Locate the cell with the specified text and output its (x, y) center coordinate. 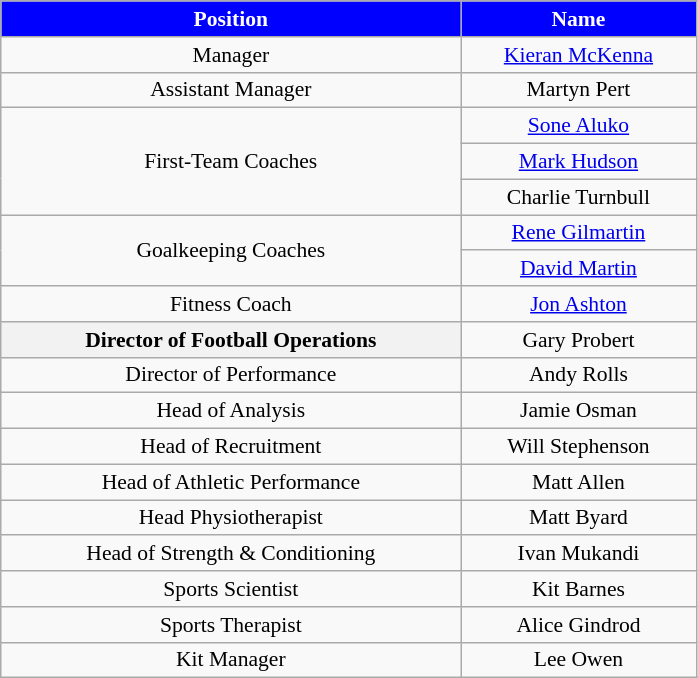
Rene Gilmartin (578, 233)
Sports Scientist (231, 589)
Director of Performance (231, 375)
Martyn Pert (578, 90)
Andy Rolls (578, 375)
Position (231, 19)
Alice Gindrod (578, 625)
Name (578, 19)
Fitness Coach (231, 304)
Charlie Turnbull (578, 197)
Kit Barnes (578, 589)
Manager (231, 55)
Will Stephenson (578, 447)
Ivan Mukandi (578, 554)
Assistant Manager (231, 90)
Head of Strength & Conditioning (231, 554)
Sone Aluko (578, 126)
Head of Recruitment (231, 447)
David Martin (578, 269)
Mark Hudson (578, 162)
Head of Analysis (231, 411)
First-Team Coaches (231, 162)
Matt Byard (578, 518)
Gary Probert (578, 340)
Lee Owen (578, 660)
Jon Ashton (578, 304)
Director of Football Operations (231, 340)
Kieran McKenna (578, 55)
Jamie Osman (578, 411)
Head of Athletic Performance (231, 482)
Sports Therapist (231, 625)
Goalkeeping Coaches (231, 250)
Head Physiotherapist (231, 518)
Kit Manager (231, 660)
Matt Allen (578, 482)
